Return the (x, y) coordinate for the center point of the cell that contains the specified text.  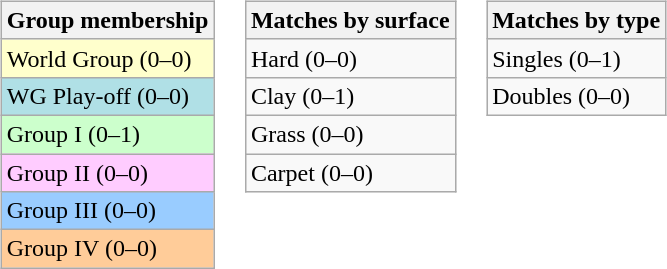
Hard (0–0) (350, 58)
Group I (0–1) (108, 134)
World Group (0–0) (108, 58)
Doubles (0–0) (576, 96)
Singles (0–1) (576, 58)
Group III (0–0) (108, 211)
Group membership (108, 20)
Clay (0–1) (350, 96)
Grass (0–0) (350, 134)
Matches by type (576, 20)
Group II (0–0) (108, 173)
Group IV (0–0) (108, 249)
Matches by surface (350, 20)
Carpet (0–0) (350, 173)
WG Play-off (0–0) (108, 96)
